Output the [X, Y] coordinate of the center of the cell containing the given text.  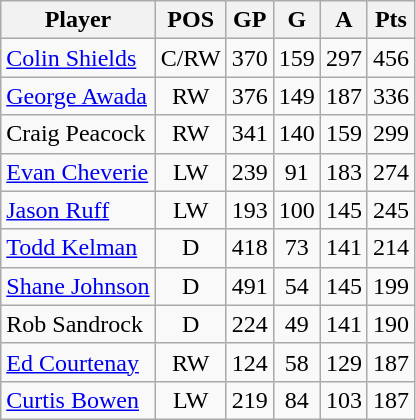
100 [296, 210]
376 [250, 96]
190 [390, 324]
370 [250, 58]
224 [250, 324]
149 [296, 96]
GP [250, 20]
297 [344, 58]
299 [390, 134]
103 [344, 400]
274 [390, 172]
POS [190, 20]
418 [250, 248]
214 [390, 248]
49 [296, 324]
Pts [390, 20]
A [344, 20]
129 [344, 362]
Todd Kelman [78, 248]
C/RW [190, 58]
Curtis Bowen [78, 400]
245 [390, 210]
183 [344, 172]
George Awada [78, 96]
Shane Johnson [78, 286]
Player [78, 20]
G [296, 20]
239 [250, 172]
Colin Shields [78, 58]
54 [296, 286]
124 [250, 362]
Evan Cheverie [78, 172]
140 [296, 134]
58 [296, 362]
91 [296, 172]
Rob Sandrock [78, 324]
336 [390, 96]
Craig Peacock [78, 134]
456 [390, 58]
341 [250, 134]
Ed Courtenay [78, 362]
199 [390, 286]
491 [250, 286]
219 [250, 400]
193 [250, 210]
84 [296, 400]
Jason Ruff [78, 210]
73 [296, 248]
